Find where the given text appears and provide that cell's center as [x, y] coordinate. 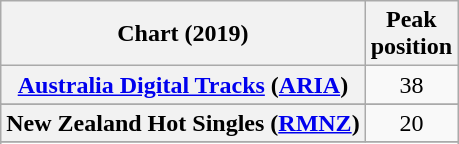
38 [411, 85]
20 [411, 123]
Chart (2019) [183, 34]
New Zealand Hot Singles (RMNZ) [183, 123]
Peakposition [411, 34]
Australia Digital Tracks (ARIA) [183, 85]
